For the text-containing cell, return its midpoint in (x, y) coordinate format. 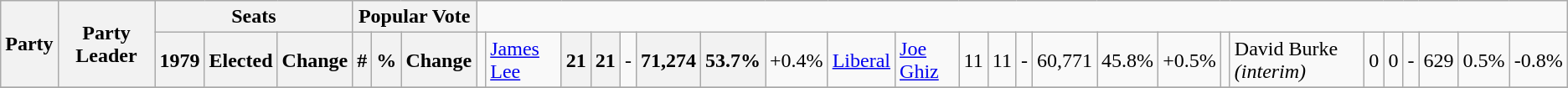
Joe Ghiz (928, 60)
0.5% (1484, 60)
Party (29, 44)
David Burke (interim) (1297, 60)
1979 (179, 60)
% (387, 60)
Seats (254, 17)
Elected (241, 60)
60,771 (1064, 60)
+0.4% (797, 60)
45.8% (1127, 60)
Liberal (861, 60)
# (362, 60)
James Lee (524, 60)
-0.8% (1538, 60)
+0.5% (1189, 60)
Party Leader (106, 44)
Popular Vote (415, 17)
71,274 (668, 60)
53.7% (732, 60)
629 (1439, 60)
